Scan for the cell matching the given text and deliver its [x, y] coordinate at center. 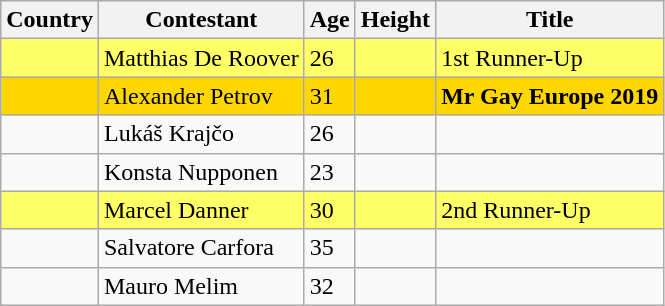
2nd Runner-Up [550, 210]
Salvatore Carfora [201, 248]
31 [330, 96]
Lukáš Krajčo [201, 134]
Title [550, 20]
Height [395, 20]
Age [330, 20]
Konsta Nupponen [201, 172]
23 [330, 172]
32 [330, 286]
Country [50, 20]
Marcel Danner [201, 210]
Matthias De Roover [201, 58]
Alexander Petrov [201, 96]
30 [330, 210]
1st Runner-Up [550, 58]
35 [330, 248]
Mr Gay Europe 2019 [550, 96]
Mauro Melim [201, 286]
Contestant [201, 20]
